Locate the cell with the specified text and output its [X, Y] center coordinate. 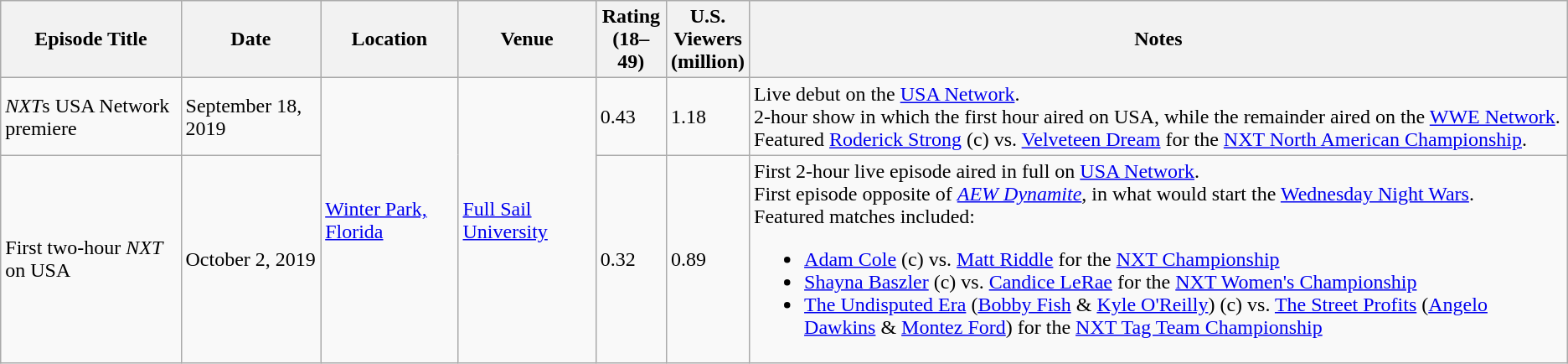
Episode Title [90, 39]
U.S.Viewers(million) [707, 39]
Winter Park, Florida [389, 221]
October 2, 2019 [251, 259]
Location [389, 39]
First two-hour NXT on USA [90, 259]
0.32 [631, 259]
0.43 [631, 117]
0.89 [707, 259]
1.18 [707, 117]
Rating(18–49) [631, 39]
Notes [1159, 39]
Date [251, 39]
September 18, 2019 [251, 117]
Venue [527, 39]
Full Sail University [527, 221]
NXTs USA Network premiere [90, 117]
